Find where the given text appears and provide that cell's center as (x, y) coordinate. 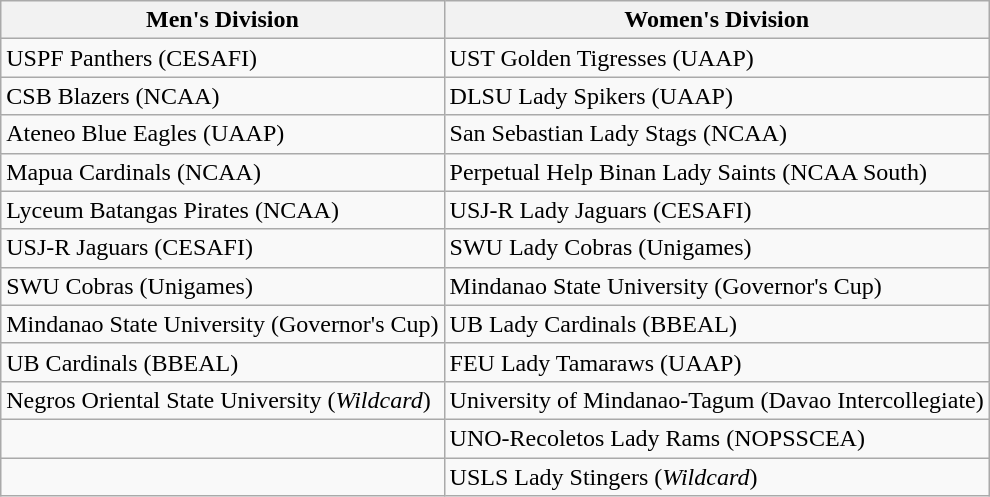
Negros Oriental State University (Wildcard) (222, 400)
Women's Division (716, 20)
University of Mindanao-Tagum (Davao Intercollegiate) (716, 400)
Mapua Cardinals (NCAA) (222, 172)
UB Lady Cardinals (BBEAL) (716, 324)
Perpetual Help Binan Lady Saints (NCAA South) (716, 172)
USJ-R Jaguars (CESAFI) (222, 248)
Ateneo Blue Eagles (UAAP) (222, 134)
USLS Lady Stingers (Wildcard) (716, 477)
UST Golden Tigresses (UAAP) (716, 58)
UNO-Recoletos Lady Rams (NOPSSCEA) (716, 438)
San Sebastian Lady Stags (NCAA) (716, 134)
Lyceum Batangas Pirates (NCAA) (222, 210)
SWU Lady Cobras (Unigames) (716, 248)
USJ-R Lady Jaguars (CESAFI) (716, 210)
FEU Lady Tamaraws (UAAP) (716, 362)
USPF Panthers (CESAFI) (222, 58)
DLSU Lady Spikers (UAAP) (716, 96)
CSB Blazers (NCAA) (222, 96)
Men's Division (222, 20)
UB Cardinals (BBEAL) (222, 362)
SWU Cobras (Unigames) (222, 286)
